Determine the [X, Y] coordinate at the center of the cell enclosing the given text.  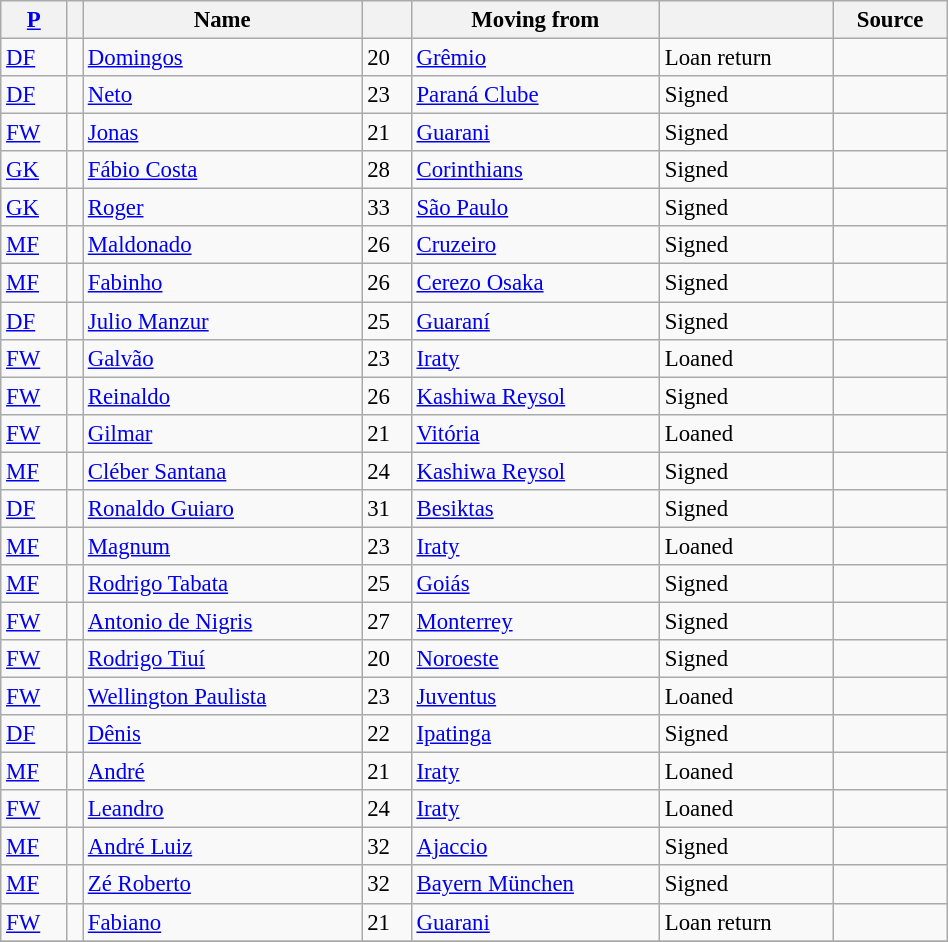
Fabiano [222, 922]
Dênis [222, 734]
Roger [222, 208]
Rodrigo Tiuí [222, 659]
Domingos [222, 58]
Wellington Paulista [222, 697]
Noroeste [535, 659]
Cerezo Osaka [535, 283]
Neto [222, 95]
Ajaccio [535, 847]
Ipatinga [535, 734]
P [34, 20]
Paraná Clube [535, 95]
Cléber Santana [222, 471]
Guaraní [535, 321]
22 [386, 734]
Corinthians [535, 170]
Magnum [222, 546]
Gilmar [222, 433]
Antonio de Nigris [222, 621]
Bayern München [535, 885]
Juventus [535, 697]
André [222, 772]
Goiás [535, 584]
Cruzeiro [535, 245]
Besiktas [535, 509]
Source [890, 20]
Julio Manzur [222, 321]
Vitória [535, 433]
Monterrey [535, 621]
Grêmio [535, 58]
Leandro [222, 809]
Rodrigo Tabata [222, 584]
33 [386, 208]
Name [222, 20]
Moving from [535, 20]
27 [386, 621]
Galvão [222, 358]
Zé Roberto [222, 885]
São Paulo [535, 208]
Reinaldo [222, 396]
Fabinho [222, 283]
Jonas [222, 133]
André Luiz [222, 847]
31 [386, 509]
Ronaldo Guiaro [222, 509]
Fábio Costa [222, 170]
28 [386, 170]
Maldonado [222, 245]
